From the cell containing the given text, extract its center point as (X, Y) coordinate. 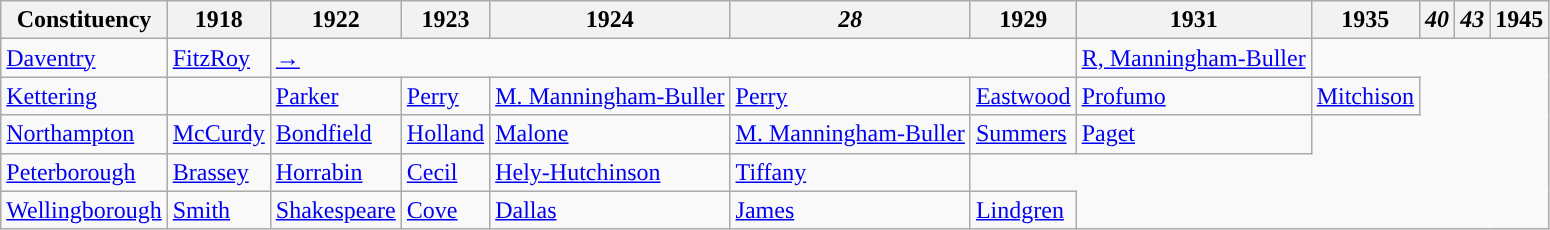
Daventry (84, 58)
Lindgren (1023, 210)
Hely-Hutchinson (610, 172)
Smith (218, 210)
Malone (610, 134)
1931 (1194, 20)
Eastwood (1023, 96)
Profumo (1194, 96)
Constituency (84, 20)
R, Manningham-Buller (1194, 58)
McCurdy (218, 134)
Shakespeare (336, 210)
1924 (610, 20)
Bondfield (336, 134)
Cove (445, 210)
Tiffany (850, 172)
40 (1438, 20)
Peterborough (84, 172)
1935 (1365, 20)
1945 (1520, 20)
Kettering (84, 96)
Dallas (610, 210)
Parker (336, 96)
Brassey (218, 172)
1918 (218, 20)
1922 (336, 20)
James (850, 210)
Holland (445, 134)
FitzRoy (218, 58)
1929 (1023, 20)
1923 (445, 20)
43 (1472, 20)
Mitchison (1365, 96)
Cecil (445, 172)
Wellingborough (84, 210)
Paget (1194, 134)
→ (673, 58)
Northampton (84, 134)
Horrabin (336, 172)
28 (850, 20)
Summers (1023, 134)
